Extract the [x, y] coordinate from the center of the cell holding the provided text.  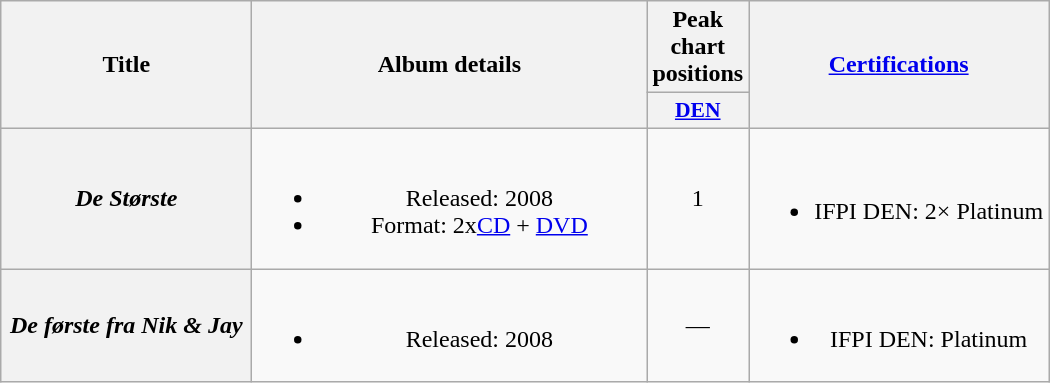
De Største [126, 198]
De første fra Nik & Jay [126, 324]
— [698, 324]
DEN [698, 111]
Album details [450, 65]
1 [698, 198]
Released: 2008Format: 2xCD + DVD [450, 198]
IFPI DEN: 2× Platinum [899, 198]
Title [126, 65]
Released: 2008 [450, 324]
Certifications [899, 65]
IFPI DEN: Platinum [899, 324]
Peak chart positions [698, 47]
